Scan for the cell matching the given text and deliver its [x, y] coordinate at center. 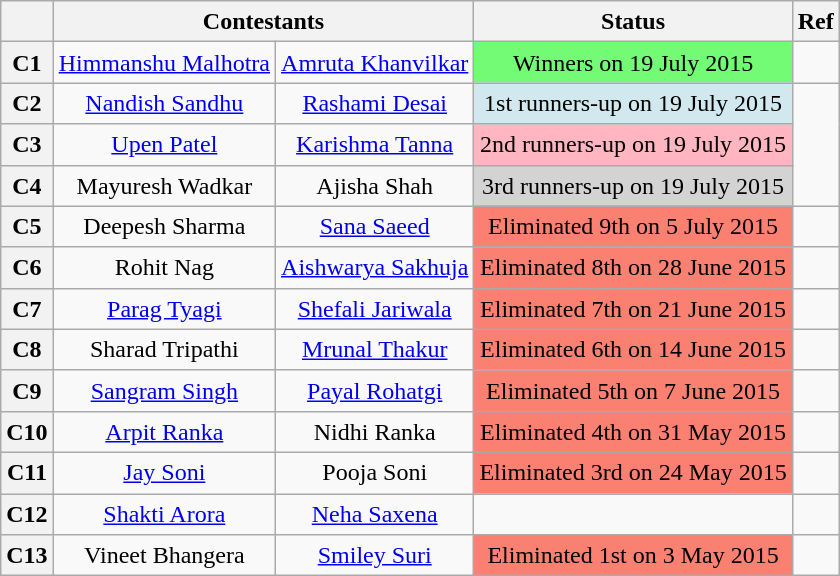
Status [633, 22]
Eliminated 4th on 31 May 2015 [633, 432]
Rashami Desai [375, 104]
Aishwarya Sakhuja [375, 268]
Contestants [264, 22]
Parag Tyagi [164, 308]
Eliminated 5th on 7 June 2015 [633, 390]
Pooja Soni [375, 472]
Eliminated 9th on 5 July 2015 [633, 226]
Eliminated 7th on 21 June 2015 [633, 308]
Upen Patel [164, 144]
Sangram Singh [164, 390]
Mayuresh Wadkar [164, 186]
C5 [27, 226]
Eliminated 1st on 3 May 2015 [633, 556]
C7 [27, 308]
C4 [27, 186]
C11 [27, 472]
Rohit Nag [164, 268]
Winners on 19 July 2015 [633, 62]
Deepesh Sharma [164, 226]
C6 [27, 268]
C2 [27, 104]
Vineet Bhangera [164, 556]
Jay Soni [164, 472]
C3 [27, 144]
Payal Rohatgi [375, 390]
Eliminated 3rd on 24 May 2015 [633, 472]
3rd runners-up on 19 July 2015 [633, 186]
Ajisha Shah [375, 186]
Nidhi Ranka [375, 432]
1st runners-up on 19 July 2015 [633, 104]
C1 [27, 62]
Shefali Jariwala [375, 308]
Sana Saeed [375, 226]
Ref [816, 22]
Sharad Tripathi [164, 350]
C12 [27, 514]
Amruta Khanvilkar [375, 62]
Karishma Tanna [375, 144]
Eliminated 8th on 28 June 2015 [633, 268]
Smiley Suri [375, 556]
Eliminated 6th on 14 June 2015 [633, 350]
Neha Saxena [375, 514]
Mrunal Thakur [375, 350]
Shakti Arora [164, 514]
Nandish Sandhu [164, 104]
C8 [27, 350]
2nd runners-up on 19 July 2015 [633, 144]
C13 [27, 556]
Arpit Ranka [164, 432]
C9 [27, 390]
Himmanshu Malhotra [164, 62]
C10 [27, 432]
